For the text-containing cell, return its midpoint in [x, y] coordinate format. 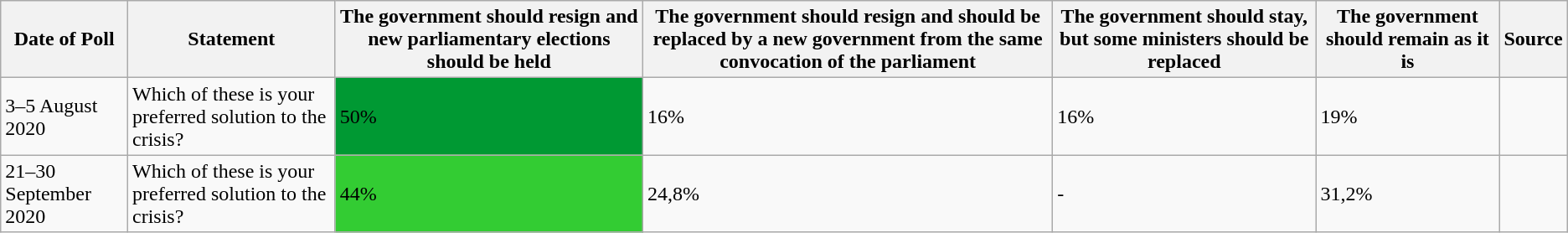
50% [489, 116]
- [1184, 194]
44% [489, 194]
24,8% [848, 194]
Statement [232, 39]
The government should stay, but some ministers should be replaced [1184, 39]
The government should remain as it is [1407, 39]
21–30 September 2020 [64, 194]
Date of Poll [64, 39]
Source [1533, 39]
31,2% [1407, 194]
19% [1407, 116]
3–5 August 2020 [64, 116]
The government should resign and new parliamentary elections should be held [489, 39]
The government should resign and should be replaced by a new government from the same convocation of the parliament [848, 39]
